Provide the (x, y) coordinate of the cell's center where the given text is located.  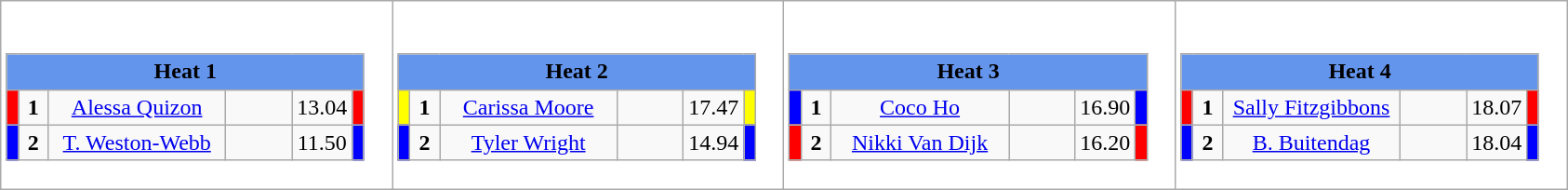
16.20 (1105, 142)
13.04 (322, 107)
B. Buitendag (1311, 142)
Coco Ho (921, 107)
Heat 4 (1360, 72)
Alessa Quizon (138, 107)
Nikki Van Dijk (921, 142)
Heat 1 1 Alessa Quizon 13.04 2 T. Weston-Webb 11.50 (197, 95)
Sally Fitzgibbons (1311, 107)
Heat 2 (577, 72)
18.04 (1497, 142)
16.90 (1105, 107)
Heat 4 1 Sally Fitzgibbons 18.07 2 B. Buitendag 18.04 (1371, 95)
Tyler Wright (528, 142)
T. Weston-Webb (138, 142)
Heat 2 1 Carissa Moore 17.47 2 Tyler Wright 14.94 (588, 95)
Heat 3 1 Coco Ho 16.90 2 Nikki Van Dijk 16.20 (980, 95)
11.50 (322, 142)
Heat 3 (968, 72)
Heat 1 (185, 72)
14.94 (714, 142)
17.47 (714, 107)
Carissa Moore (528, 107)
18.07 (1497, 107)
